Find where the given text appears and provide that cell's center as (x, y) coordinate. 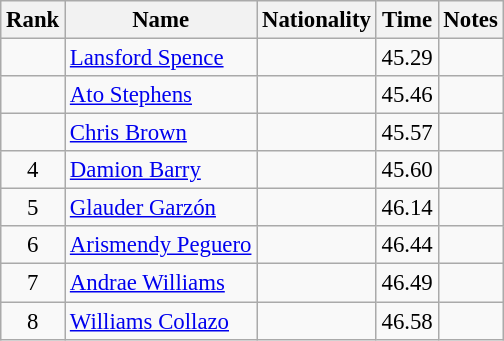
46.58 (407, 321)
45.29 (407, 58)
8 (33, 321)
46.44 (407, 245)
46.14 (407, 208)
45.46 (407, 95)
Damion Barry (161, 170)
6 (33, 245)
Lansford Spence (161, 58)
45.60 (407, 170)
Time (407, 20)
5 (33, 208)
Nationality (316, 20)
46.49 (407, 283)
Notes (470, 20)
Name (161, 20)
45.57 (407, 133)
Andrae Williams (161, 283)
Williams Collazo (161, 321)
Ato Stephens (161, 95)
Arismendy Peguero (161, 245)
Chris Brown (161, 133)
Glauder Garzón (161, 208)
7 (33, 283)
Rank (33, 20)
4 (33, 170)
